From the cell containing the given text, extract its center point as (X, Y) coordinate. 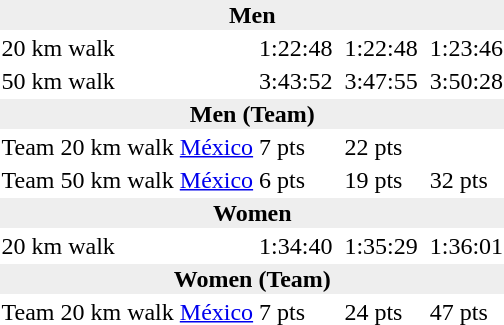
3:50:28 (466, 81)
22 pts (381, 147)
1:34:40 (296, 246)
3:47:55 (381, 81)
1:36:01 (466, 246)
1:35:29 (381, 246)
3:43:52 (296, 81)
7 pts (296, 147)
50 km walk (88, 81)
Team 50 km walk (88, 180)
1:23:46 (466, 48)
Team 20 km walk (88, 147)
19 pts (381, 180)
6 pts (296, 180)
32 pts (466, 180)
